Return the (x, y) coordinate for the center point of the cell that contains the specified text.  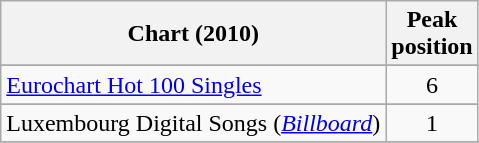
6 (432, 85)
1 (432, 123)
Peakposition (432, 34)
Eurochart Hot 100 Singles (194, 85)
Chart (2010) (194, 34)
Luxembourg Digital Songs (Billboard) (194, 123)
